Find where the given text appears and provide that cell's center as (X, Y) coordinate. 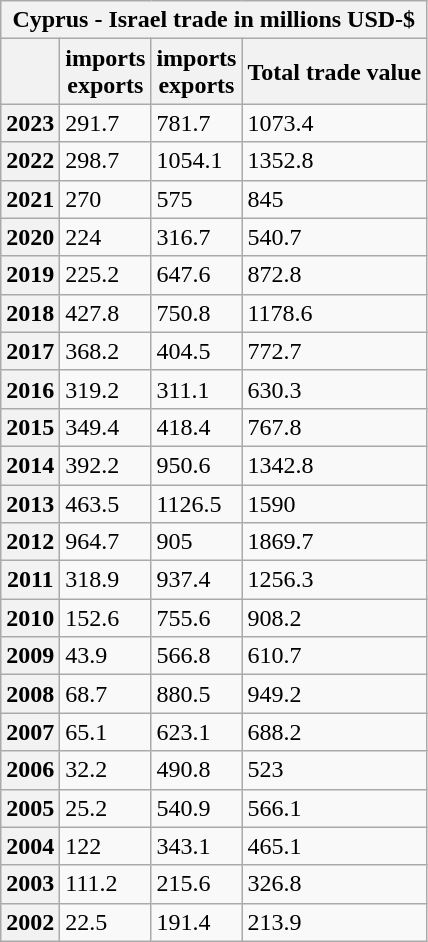
Cyprus - Israel trade in millions USD-$ (214, 20)
845 (334, 199)
2007 (30, 732)
2015 (30, 427)
152.6 (106, 618)
566.8 (196, 656)
1073.4 (334, 123)
2008 (30, 694)
2021 (30, 199)
404.5 (196, 351)
610.7 (334, 656)
2011 (30, 580)
566.1 (334, 808)
326.8 (334, 884)
964.7 (106, 542)
2019 (30, 275)
772.7 (334, 351)
122 (106, 846)
908.2 (334, 618)
1342.8 (334, 465)
349.4 (106, 427)
1590 (334, 503)
22.5 (106, 922)
1352.8 (334, 161)
2003 (30, 884)
623.1 (196, 732)
647.6 (196, 275)
215.6 (196, 884)
318.9 (106, 580)
2014 (30, 465)
630.3 (334, 389)
1178.6 (334, 313)
418.4 (196, 427)
2004 (30, 846)
392.2 (106, 465)
68.7 (106, 694)
755.6 (196, 618)
2005 (30, 808)
465.1 (334, 846)
2016 (30, 389)
65.1 (106, 732)
1869.7 (334, 542)
2006 (30, 770)
2022 (30, 161)
2012 (30, 542)
872.8 (334, 275)
523 (334, 770)
880.5 (196, 694)
1054.1 (196, 161)
2002 (30, 922)
490.8 (196, 770)
463.5 (106, 503)
2020 (30, 237)
950.6 (196, 465)
291.7 (106, 123)
Total trade value (334, 72)
43.9 (106, 656)
25.2 (106, 808)
1126.5 (196, 503)
2018 (30, 313)
540.9 (196, 808)
1256.3 (334, 580)
750.8 (196, 313)
575 (196, 199)
2010 (30, 618)
937.4 (196, 580)
270 (106, 199)
32.2 (106, 770)
767.8 (334, 427)
319.2 (106, 389)
298.7 (106, 161)
368.2 (106, 351)
343.1 (196, 846)
2013 (30, 503)
781.7 (196, 123)
688.2 (334, 732)
2009 (30, 656)
2023 (30, 123)
316.7 (196, 237)
540.7 (334, 237)
905 (196, 542)
213.9 (334, 922)
427.8 (106, 313)
225.2 (106, 275)
224 (106, 237)
111.2 (106, 884)
949.2 (334, 694)
191.4 (196, 922)
2017 (30, 351)
311.1 (196, 389)
